Pinpoint the cell where the given text exists, returning its (X, Y) midpoint coordinate. 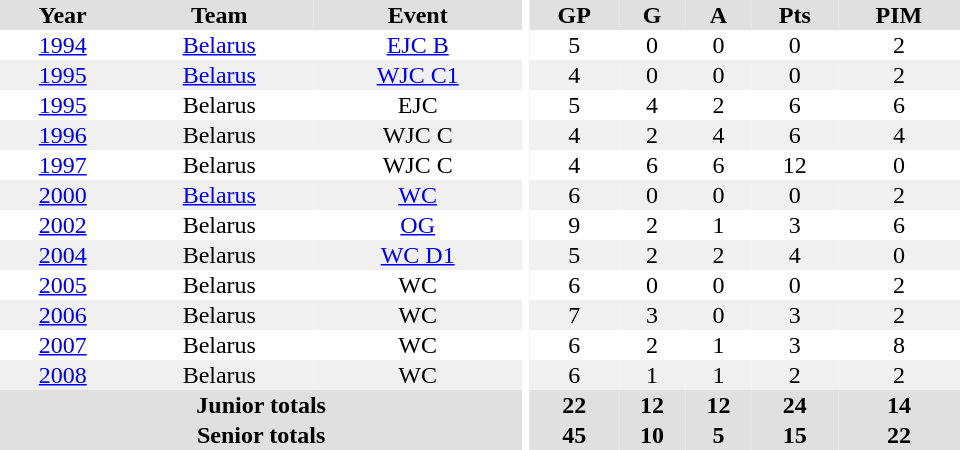
45 (574, 435)
Team (219, 15)
EJC B (418, 45)
A (718, 15)
15 (795, 435)
1996 (62, 135)
2007 (62, 345)
EJC (418, 105)
WC D1 (418, 255)
2000 (62, 195)
PIM (899, 15)
2004 (62, 255)
Pts (795, 15)
2002 (62, 225)
2008 (62, 375)
9 (574, 225)
Senior totals (261, 435)
24 (795, 405)
7 (574, 315)
2006 (62, 315)
Event (418, 15)
WJC C1 (418, 75)
14 (899, 405)
1994 (62, 45)
G (652, 15)
10 (652, 435)
Year (62, 15)
OG (418, 225)
1997 (62, 165)
GP (574, 15)
2005 (62, 285)
8 (899, 345)
Junior totals (261, 405)
